Output the (X, Y) coordinate of the center of the cell containing the given text.  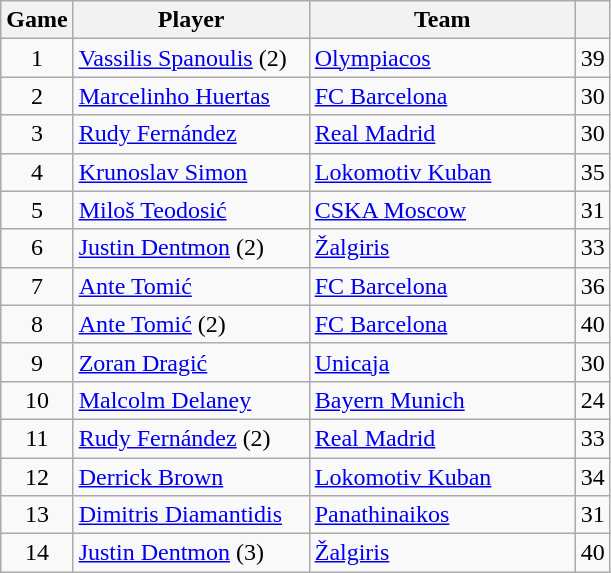
35 (592, 172)
Justin Dentmon (3) (191, 553)
13 (37, 515)
34 (592, 477)
12 (37, 477)
Malcolm Delaney (191, 400)
9 (37, 362)
8 (37, 324)
14 (37, 553)
1 (37, 58)
4 (37, 172)
36 (592, 286)
Ante Tomić (2) (191, 324)
Vassilis Spanoulis (2) (191, 58)
39 (592, 58)
5 (37, 210)
10 (37, 400)
7 (37, 286)
6 (37, 248)
Bayern Munich (442, 400)
Zoran Dragić (191, 362)
Team (442, 20)
Rudy Fernández (191, 134)
Game (37, 20)
Panathinaikos (442, 515)
24 (592, 400)
11 (37, 438)
2 (37, 96)
Derrick Brown (191, 477)
Miloš Teodosić (191, 210)
Olympiacos (442, 58)
Krunoslav Simon (191, 172)
3 (37, 134)
Dimitris Diamantidis (191, 515)
Rudy Fernández (2) (191, 438)
Ante Tomić (191, 286)
Marcelinho Huertas (191, 96)
Justin Dentmon (2) (191, 248)
Player (191, 20)
Unicaja (442, 362)
CSKA Moscow (442, 210)
